Pinpoint the cell where the given text exists, returning its (X, Y) midpoint coordinate. 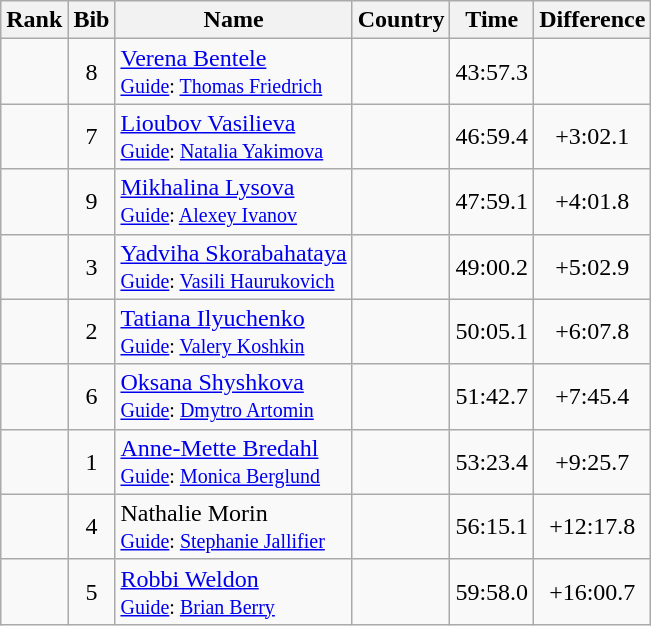
7 (92, 136)
53:23.4 (492, 462)
+3:02.1 (592, 136)
49:00.2 (492, 266)
43:57.3 (492, 72)
8 (92, 72)
+12:17.8 (592, 526)
5 (92, 592)
+16:00.7 (592, 592)
Name (234, 20)
+5:02.9 (592, 266)
47:59.1 (492, 202)
59:58.0 (492, 592)
9 (92, 202)
Nathalie MorinGuide: Stephanie Jallifier (234, 526)
+4:01.8 (592, 202)
+7:45.4 (592, 396)
50:05.1 (492, 332)
56:15.1 (492, 526)
Verena BenteleGuide: Thomas Friedrich (234, 72)
Bib (92, 20)
51:42.7 (492, 396)
Anne-Mette BredahlGuide: Monica Berglund (234, 462)
Lioubov VasilievaGuide: Natalia Yakimova (234, 136)
3 (92, 266)
Time (492, 20)
Robbi WeldonGuide: Brian Berry (234, 592)
Tatiana IlyuchenkoGuide: Valery Koshkin (234, 332)
Country (401, 20)
1 (92, 462)
Mikhalina LysovaGuide: Alexey Ivanov (234, 202)
46:59.4 (492, 136)
Oksana ShyshkovaGuide: Dmytro Artomin (234, 396)
4 (92, 526)
+9:25.7 (592, 462)
6 (92, 396)
Yadviha SkorabahatayaGuide: Vasili Haurukovich (234, 266)
2 (92, 332)
+6:07.8 (592, 332)
Rank (34, 20)
Difference (592, 20)
